For the text-containing cell, return its midpoint in [x, y] coordinate format. 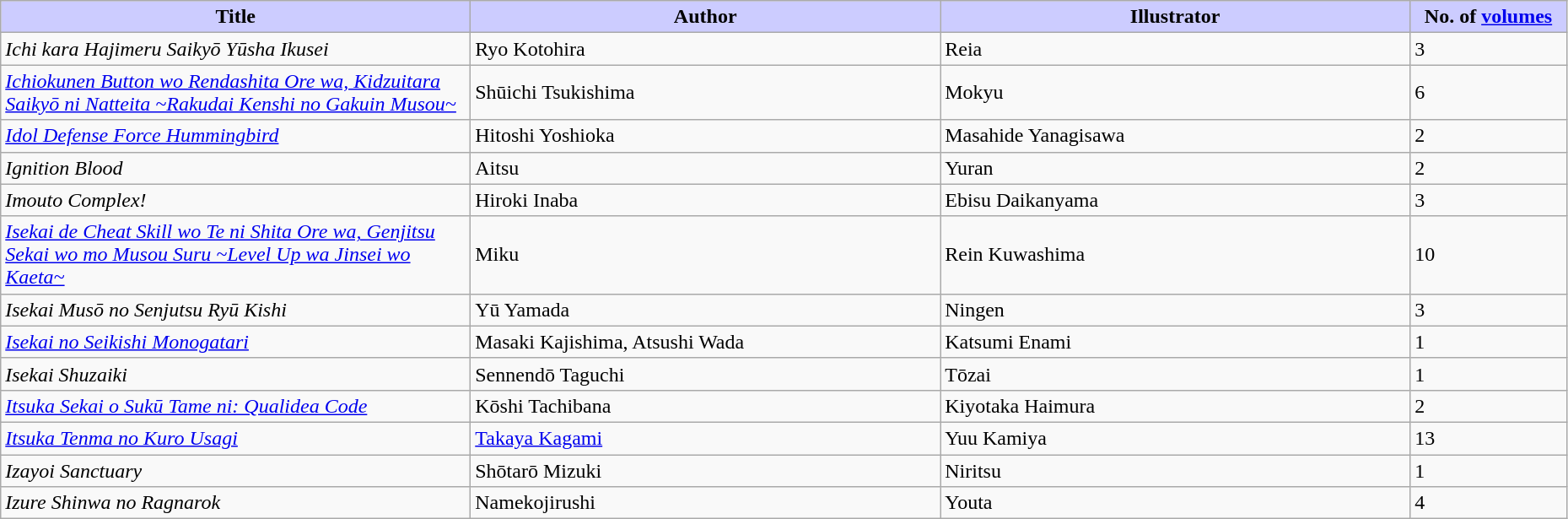
Rein Kuwashima [1176, 255]
4 [1489, 503]
Ichi kara Hajimeru Saikyō Yūsha Ikusei [236, 49]
Reia [1176, 49]
Illustrator [1176, 17]
Hiroki Inaba [705, 200]
Isekai de Cheat Skill wo Te ni Shita Ore wa, Genjitsu Sekai wo mo Musou Suru ~Level Up wa Jinsei wo Kaeta~ [236, 255]
Miku [705, 255]
Isekai Shuzaiki [236, 374]
Imouto Complex! [236, 200]
Author [705, 17]
Shūichi Tsukishima [705, 93]
Isekai no Seikishi Monogatari [236, 342]
Yuran [1176, 168]
Ichiokunen Button wo Rendashita Ore wa, Kidzuitara Saikyō ni Natteita ~Rakudai Kenshi no Gakuin Musou~ [236, 93]
Masaki Kajishima, Atsushi Wada [705, 342]
Ningen [1176, 310]
Isekai Musō no Senjutsu Ryū Kishi [236, 310]
13 [1489, 438]
Title [236, 17]
No. of volumes [1489, 17]
10 [1489, 255]
6 [1489, 93]
Izure Shinwa no Ragnarok [236, 503]
Youta [1176, 503]
Ryo Kotohira [705, 49]
Masahide Yanagisawa [1176, 136]
Ignition Blood [236, 168]
Yū Yamada [705, 310]
Mokyu [1176, 93]
Katsumi Enami [1176, 342]
Kiyotaka Haimura [1176, 406]
Kōshi Tachibana [705, 406]
Hitoshi Yoshioka [705, 136]
Takaya Kagami [705, 438]
Itsuka Tenma no Kuro Usagi [236, 438]
Ebisu Daikanyama [1176, 200]
Namekojirushi [705, 503]
Tōzai [1176, 374]
Sennendō Taguchi [705, 374]
Shōtarō Mizuki [705, 470]
Niritsu [1176, 470]
Yuu Kamiya [1176, 438]
Itsuka Sekai o Sukū Tame ni: Qualidea Code [236, 406]
Aitsu [705, 168]
Izayoi Sanctuary [236, 470]
Idol Defense Force Hummingbird [236, 136]
